Locate the cell with the specified text and output its [x, y] center coordinate. 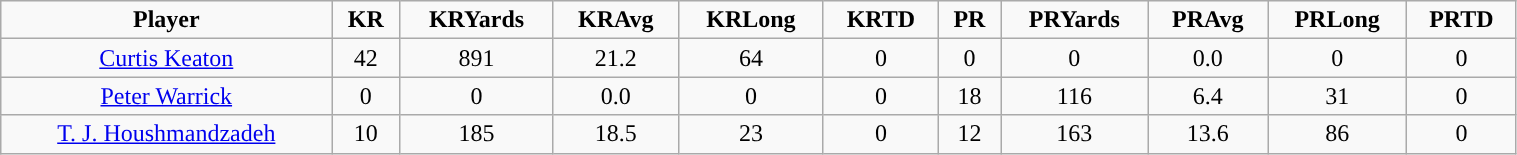
T. J. Houshmandzadeh [166, 134]
891 [476, 58]
64 [750, 58]
KRYards [476, 20]
10 [366, 134]
6.4 [1208, 96]
PRLong [1338, 20]
PRTD [1462, 20]
13.6 [1208, 134]
23 [750, 134]
185 [476, 134]
18 [969, 96]
116 [1075, 96]
KRLong [750, 20]
Peter Warrick [166, 96]
18.5 [616, 134]
KRAvg [616, 20]
PRAvg [1208, 20]
42 [366, 58]
PRYards [1075, 20]
Player [166, 20]
KRTD [880, 20]
31 [1338, 96]
12 [969, 134]
KR [366, 20]
86 [1338, 134]
PR [969, 20]
21.2 [616, 58]
Curtis Keaton [166, 58]
163 [1075, 134]
